From the cell containing the given text, extract its center point as (X, Y) coordinate. 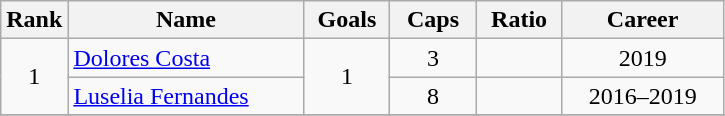
2019 (642, 58)
Caps (433, 20)
Dolores Costa (186, 58)
2016–2019 (642, 96)
Luselia Fernandes (186, 96)
Goals (347, 20)
Rank (34, 20)
3 (433, 58)
Name (186, 20)
8 (433, 96)
Career (642, 20)
Ratio (519, 20)
